Capture the cell that displays the provided text and extract its [x, y] central coordinate. 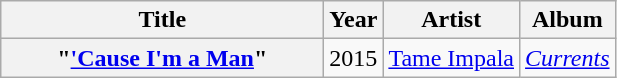
Currents [568, 58]
Artist [452, 20]
Title [162, 20]
Tame Impala [452, 58]
"'Cause I'm a Man" [162, 58]
Album [568, 20]
Year [354, 20]
2015 [354, 58]
